Search for the cell housing the specified text and yield its (x, y) center coordinate. 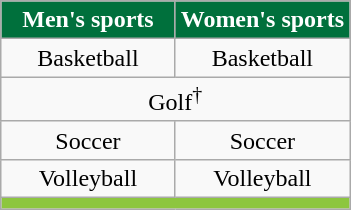
Golf† (176, 100)
Women's sports (262, 20)
Men's sports (88, 20)
